Return the [X, Y] coordinate for the center point of the cell that contains the specified text.  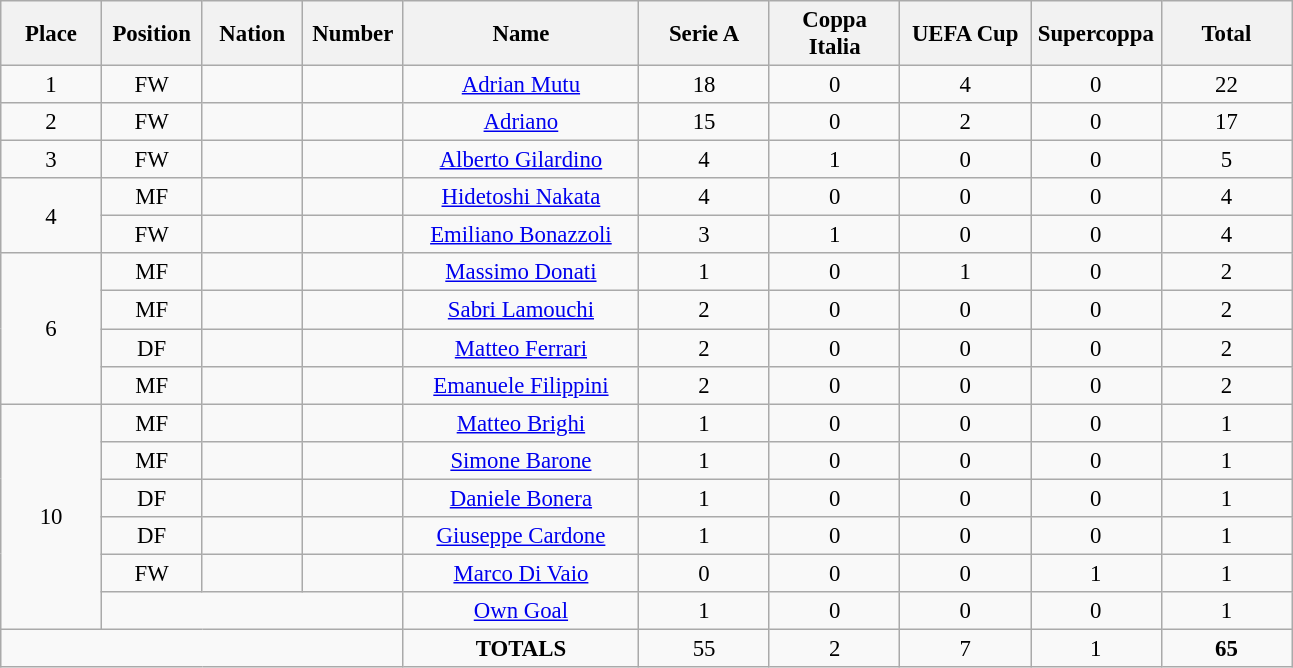
Daniele Bonera [521, 498]
Emanuele Filippini [521, 385]
Simone Barone [521, 460]
Sabri Lamouchi [521, 310]
Adriano [521, 122]
UEFA Cup [966, 34]
Name [521, 34]
Number [354, 34]
18 [704, 85]
Coppa Italia [834, 34]
Emiliano Bonazzoli [521, 235]
Nation [252, 34]
5 [1226, 160]
Hidetoshi Nakata [521, 197]
10 [52, 517]
Marco Di Vaio [521, 573]
Massimo Donati [521, 273]
22 [1226, 85]
6 [52, 329]
Alberto Gilardino [521, 160]
Place [52, 34]
Total [1226, 34]
55 [704, 648]
Adrian Mutu [521, 85]
TOTALS [521, 648]
15 [704, 122]
Serie A [704, 34]
7 [966, 648]
65 [1226, 648]
Giuseppe Cardone [521, 536]
Supercoppa [1096, 34]
Matteo Brighi [521, 423]
Position [152, 34]
17 [1226, 122]
Own Goal [521, 611]
Matteo Ferrari [521, 348]
